Determine the [X, Y] coordinate at the center of the cell enclosing the given text.  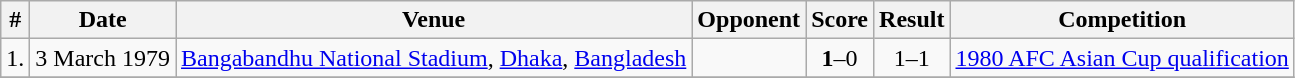
3 March 1979 [103, 58]
Score [840, 20]
1. [16, 58]
Opponent [749, 20]
Bangabandhu National Stadium, Dhaka, Bangladesh [434, 58]
1980 AFC Asian Cup qualification [1122, 58]
Result [912, 20]
1–0 [840, 58]
Date [103, 20]
1–1 [912, 58]
# [16, 20]
Venue [434, 20]
Competition [1122, 20]
